Search for the cell housing the specified text and yield its (X, Y) center coordinate. 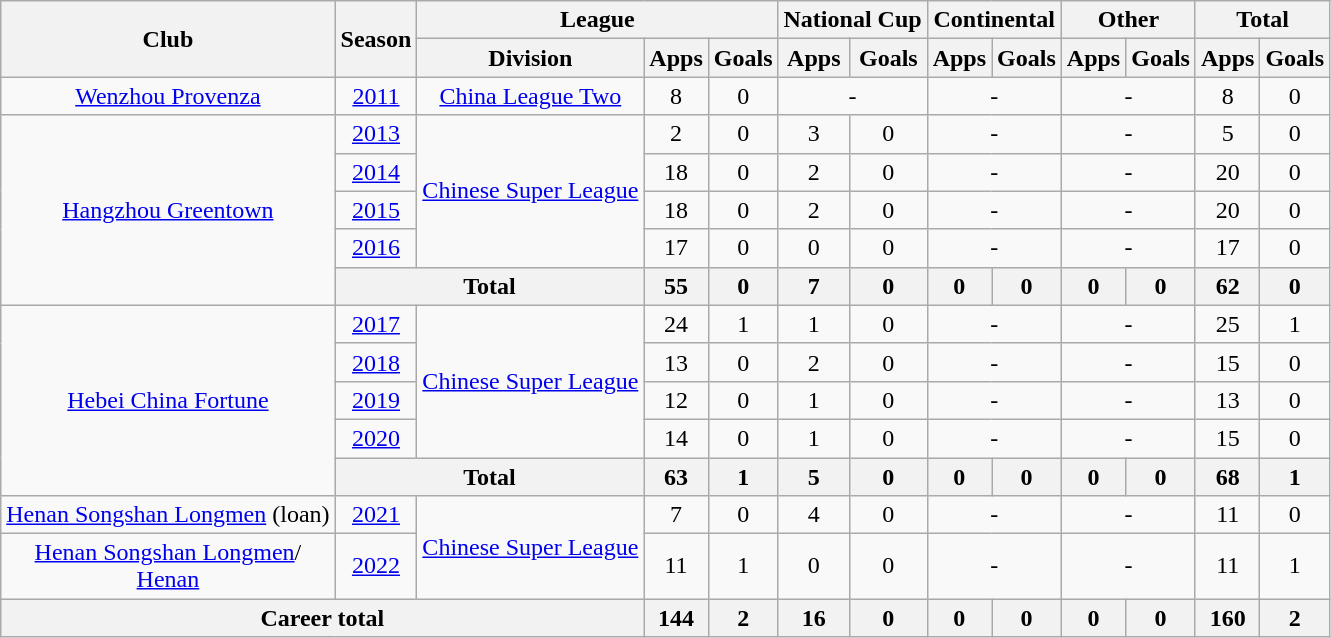
2017 (376, 324)
55 (676, 286)
14 (676, 438)
4 (814, 515)
2015 (376, 210)
Hebei China Fortune (168, 400)
China League Two (530, 96)
National Cup (852, 20)
Henan Songshan Longmen/Henan (168, 566)
24 (676, 324)
68 (1227, 477)
2016 (376, 248)
2021 (376, 515)
63 (676, 477)
2018 (376, 362)
2013 (376, 134)
Career total (322, 618)
Hangzhou Greentown (168, 210)
Wenzhou Provenza (168, 96)
12 (676, 400)
144 (676, 618)
160 (1227, 618)
2014 (376, 172)
Club (168, 39)
2020 (376, 438)
Continental (994, 20)
League (598, 20)
2019 (376, 400)
25 (1227, 324)
2022 (376, 566)
3 (814, 134)
2011 (376, 96)
Division (530, 58)
Other (1128, 20)
Henan Songshan Longmen (loan) (168, 515)
62 (1227, 286)
Season (376, 39)
16 (814, 618)
